Extract the (X, Y) coordinate from the center of the cell holding the provided text.  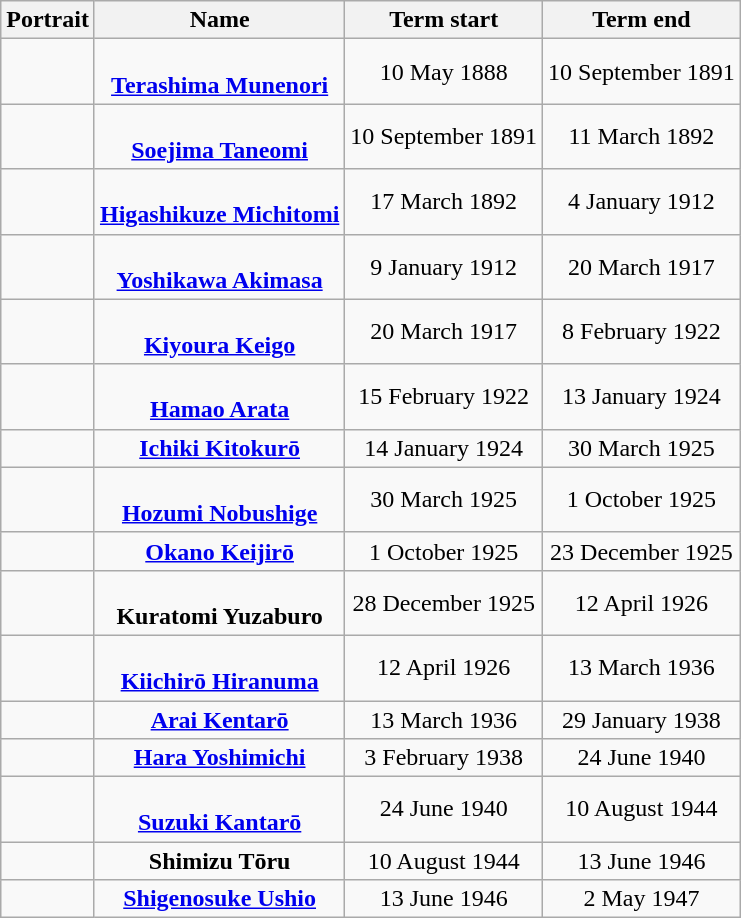
8 February 1922 (642, 332)
Ichiki Kitokurō (219, 448)
Suzuki Kantarō (219, 810)
17 March 1892 (444, 202)
Hozumi Nobushige (219, 500)
Kuratomi Yuzaburo (219, 602)
Kiyoura Keigo (219, 332)
Term start (444, 20)
Higashikuze Michitomi (219, 202)
9 January 1912 (444, 266)
Name (219, 20)
Kiichirō Hiranuma (219, 668)
Arai Kentarō (219, 719)
10 May 1888 (444, 72)
Soejima Taneomi (219, 136)
2 May 1947 (642, 899)
3 February 1938 (444, 758)
15 February 1922 (444, 396)
4 January 1912 (642, 202)
Shigenosuke Ushio (219, 899)
23 December 1925 (642, 551)
29 January 1938 (642, 719)
11 March 1892 (642, 136)
Yoshikawa Akimasa (219, 266)
Term end (642, 20)
Shimizu Tōru (219, 861)
Terashima Munenori (219, 72)
13 January 1924 (642, 396)
Hara Yoshimichi (219, 758)
28 December 1925 (444, 602)
Hamao Arata (219, 396)
Portrait (48, 20)
Okano Keijirō (219, 551)
14 January 1924 (444, 448)
